Locate the cell with the specified text and output its (X, Y) center coordinate. 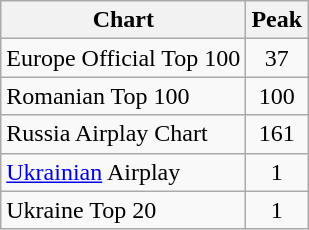
Ukraine Top 20 (124, 210)
Peak (277, 20)
100 (277, 96)
Europe Official Top 100 (124, 58)
Russia Airplay Chart (124, 134)
Romanian Top 100 (124, 96)
Ukrainian Airplay (124, 172)
Chart (124, 20)
37 (277, 58)
161 (277, 134)
